Provide the [X, Y] coordinate of the cell's center where the given text is located.  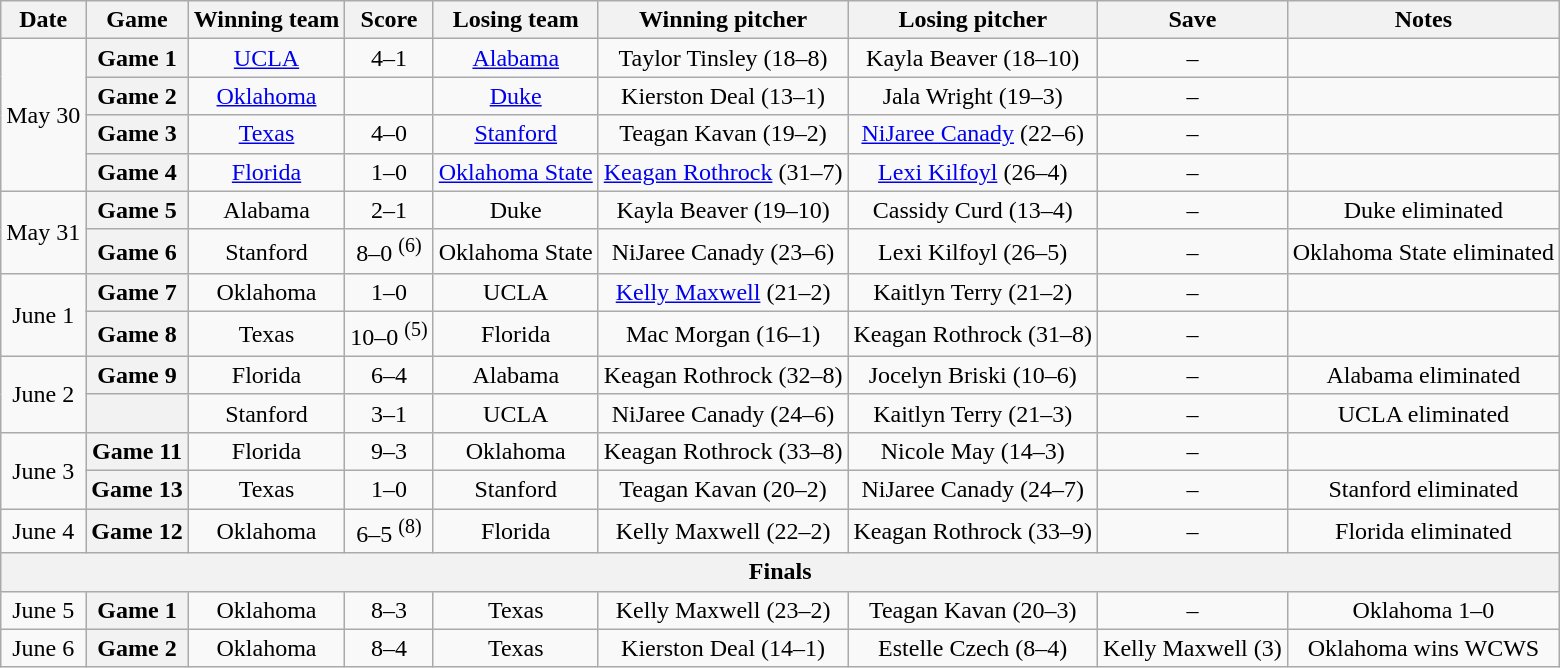
Kelly Maxwell (23–2) [723, 610]
3–1 [389, 413]
Estelle Czech (8–4) [973, 648]
Kayla Beaver (19–10) [723, 210]
Losing team [516, 20]
Cassidy Curd (13–4) [973, 210]
Losing pitcher [973, 20]
Game 9 [137, 375]
Save [1193, 20]
Game 6 [137, 252]
Teagan Kavan (19–2) [723, 134]
Florida eliminated [1423, 532]
NiJaree Canady (23–6) [723, 252]
Duke eliminated [1423, 210]
June 5 [44, 610]
Winning team [266, 20]
Kaitlyn Terry (21–3) [973, 413]
Kaitlyn Terry (21–2) [973, 293]
Oklahoma 1–0 [1423, 610]
NiJaree Canady (22–6) [973, 134]
Notes [1423, 20]
Date [44, 20]
Keagan Rothrock (32–8) [723, 375]
8–4 [389, 648]
Teagan Kavan (20–2) [723, 489]
Kayla Beaver (18–10) [973, 58]
Game 13 [137, 489]
Stanford eliminated [1423, 489]
Game [137, 20]
Jala Wright (19–3) [973, 96]
Kelly Maxwell (21–2) [723, 293]
Game 11 [137, 451]
Keagan Rothrock (31–8) [973, 334]
Game 8 [137, 334]
2–1 [389, 210]
Winning pitcher [723, 20]
Jocelyn Briski (10–6) [973, 375]
Keagan Rothrock (33–8) [723, 451]
Lexi Kilfoyl (26–5) [973, 252]
June 6 [44, 648]
Taylor Tinsley (18–8) [723, 58]
10–0 (5) [389, 334]
Lexi Kilfoyl (26–4) [973, 172]
Game 4 [137, 172]
Game 3 [137, 134]
9–3 [389, 451]
8–0 (6) [389, 252]
Finals [780, 572]
Kierston Deal (14–1) [723, 648]
Score [389, 20]
Oklahoma wins WCWS [1423, 648]
Game 12 [137, 532]
6–5 (8) [389, 532]
Mac Morgan (16–1) [723, 334]
NiJaree Canady (24–7) [973, 489]
4–0 [389, 134]
Keagan Rothrock (33–9) [973, 532]
8–3 [389, 610]
Nicole May (14–3) [973, 451]
4–1 [389, 58]
Alabama eliminated [1423, 375]
6–4 [389, 375]
May 31 [44, 232]
NiJaree Canady (24–6) [723, 413]
Game 7 [137, 293]
June 1 [44, 316]
June 4 [44, 532]
June 2 [44, 394]
Kierston Deal (13–1) [723, 96]
Kelly Maxwell (22–2) [723, 532]
UCLA eliminated [1423, 413]
June 3 [44, 470]
May 30 [44, 115]
Oklahoma State eliminated [1423, 252]
Teagan Kavan (20–3) [973, 610]
Kelly Maxwell (3) [1193, 648]
Keagan Rothrock (31–7) [723, 172]
Game 5 [137, 210]
